Return the (x, y) coordinate for the center point of the cell that contains the specified text.  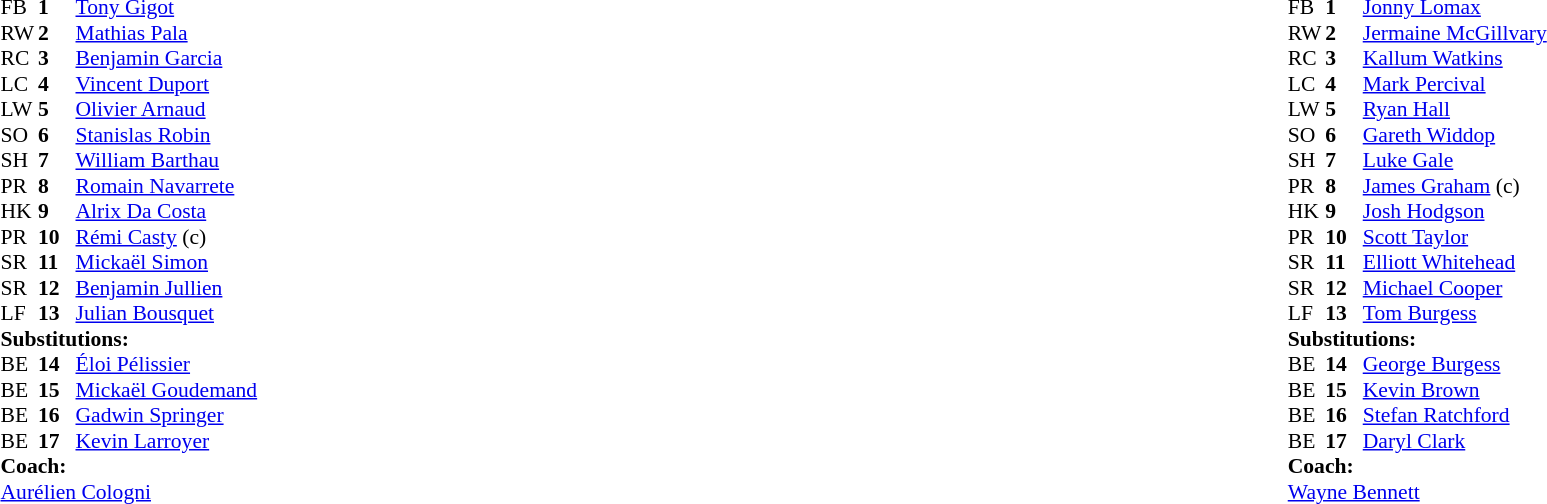
Jermaine McGillvary (1455, 33)
Tom Burgess (1455, 313)
Mark Percival (1455, 84)
Benjamin Garcia (167, 59)
Daryl Clark (1455, 441)
Benjamin Jullien (167, 288)
George Burgess (1455, 365)
Luke Gale (1455, 161)
Rémi Casty (c) (167, 237)
Kevin Brown (1455, 390)
Romain Navarrete (167, 186)
Éloi Pélissier (167, 365)
Mickaël Goudemand (167, 390)
Kallum Watkins (1455, 59)
Elliott Whitehead (1455, 263)
Olivier Arnaud (167, 109)
Michael Cooper (1455, 288)
William Barthau (167, 161)
Scott Taylor (1455, 237)
Alrix Da Costa (167, 211)
Gareth Widdop (1455, 135)
Mathias Pala (167, 33)
Stefan Ratchford (1455, 415)
Stanislas Robin (167, 135)
Vincent Duport (167, 84)
Ryan Hall (1455, 109)
Josh Hodgson (1455, 211)
Kevin Larroyer (167, 441)
Gadwin Springer (167, 415)
James Graham (c) (1455, 186)
Julian Bousquet (167, 313)
Mickaël Simon (167, 263)
